Output the [x, y] coordinate of the center of the cell containing the given text.  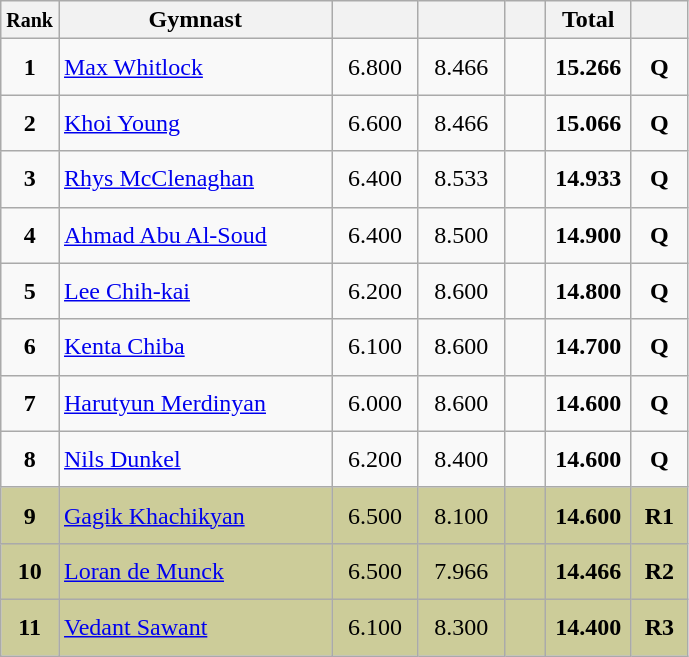
R3 [659, 627]
Rhys McClenaghan [195, 179]
8 [30, 459]
Kenta Chiba [195, 347]
3 [30, 179]
6.600 [375, 123]
8.100 [461, 515]
R2 [659, 571]
Harutyun Merdinyan [195, 403]
8.533 [461, 179]
Gagik Khachikyan [195, 515]
9 [30, 515]
Vedant Sawant [195, 627]
14.933 [588, 179]
14.700 [588, 347]
14.900 [588, 235]
11 [30, 627]
Gymnast [195, 20]
8.500 [461, 235]
Rank [30, 20]
15.266 [588, 67]
2 [30, 123]
10 [30, 571]
7 [30, 403]
Ahmad Abu Al-Soud [195, 235]
Nils Dunkel [195, 459]
8.300 [461, 627]
15.066 [588, 123]
Khoi Young [195, 123]
14.466 [588, 571]
6 [30, 347]
4 [30, 235]
5 [30, 291]
Loran de Munck [195, 571]
8.400 [461, 459]
R1 [659, 515]
14.800 [588, 291]
7.966 [461, 571]
14.400 [588, 627]
Lee Chih-kai [195, 291]
6.800 [375, 67]
Max Whitlock [195, 67]
1 [30, 67]
6.000 [375, 403]
Total [588, 20]
